Find where the given text appears and provide that cell's center as [x, y] coordinate. 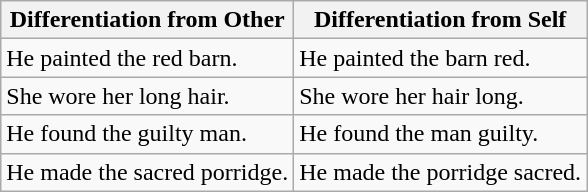
He made the sacred porridge. [148, 172]
Differentiation from Self [440, 20]
He found the guilty man. [148, 134]
She wore her hair long. [440, 96]
He painted the red barn. [148, 58]
He painted the barn red. [440, 58]
Differentiation from Other [148, 20]
He found the man guilty. [440, 134]
She wore her long hair. [148, 96]
He made the porridge sacred. [440, 172]
